Return [X, Y] of the center of cell containing provided text 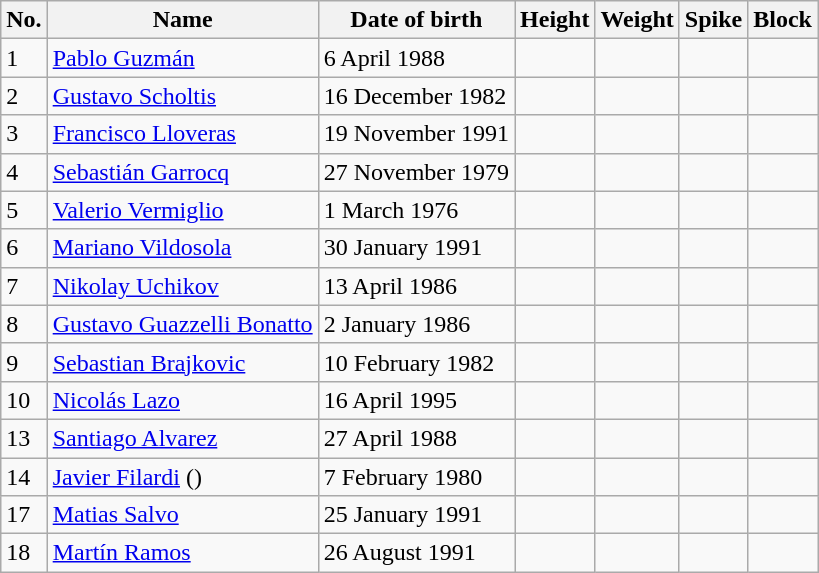
No. [24, 20]
Height [555, 20]
1 March 1976 [416, 210]
Name [182, 20]
14 [24, 477]
27 April 1988 [416, 438]
25 January 1991 [416, 515]
Francisco Lloveras [182, 134]
Nicolás Lazo [182, 400]
3 [24, 134]
Spike [713, 20]
19 November 1991 [416, 134]
Gustavo Guazzelli Bonatto [182, 324]
6 [24, 248]
Santiago Alvarez [182, 438]
5 [24, 210]
7 February 1980 [416, 477]
Block [783, 20]
26 August 1991 [416, 553]
1 [24, 58]
13 April 1986 [416, 286]
Date of birth [416, 20]
8 [24, 324]
Weight [637, 20]
Pablo Guzmán [182, 58]
Valerio Vermiglio [182, 210]
4 [24, 172]
10 February 1982 [416, 362]
Javier Filardi () [182, 477]
Gustavo Scholtis [182, 96]
Nikolay Uchikov [182, 286]
10 [24, 400]
Mariano Vildosola [182, 248]
27 November 1979 [416, 172]
16 December 1982 [416, 96]
Matias Salvo [182, 515]
18 [24, 553]
2 [24, 96]
2 January 1986 [416, 324]
Martín Ramos [182, 553]
13 [24, 438]
9 [24, 362]
16 April 1995 [416, 400]
17 [24, 515]
7 [24, 286]
Sebastian Brajkovic [182, 362]
6 April 1988 [416, 58]
30 January 1991 [416, 248]
Sebastián Garrocq [182, 172]
